Return [x, y] of the center of cell containing provided text 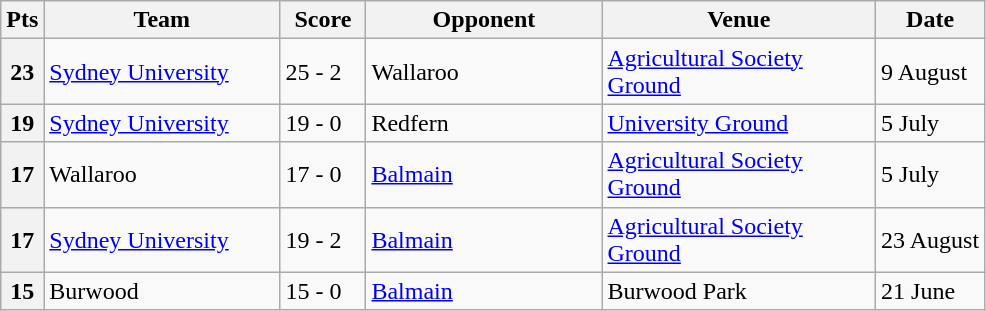
Burwood Park [739, 291]
19 - 0 [323, 123]
23 August [930, 240]
21 June [930, 291]
15 [22, 291]
Pts [22, 20]
Opponent [484, 20]
17 - 0 [323, 174]
19 - 2 [323, 240]
University Ground [739, 123]
Score [323, 20]
23 [22, 72]
19 [22, 123]
Redfern [484, 123]
Team [162, 20]
Venue [739, 20]
25 - 2 [323, 72]
Burwood [162, 291]
9 August [930, 72]
Date [930, 20]
15 - 0 [323, 291]
